Detect which cell encompasses the target text, then output its (X, Y) center coordinate. 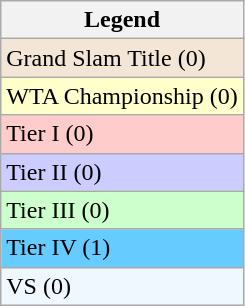
Legend (122, 20)
Tier III (0) (122, 210)
Tier IV (1) (122, 248)
VS (0) (122, 286)
Tier II (0) (122, 172)
Tier I (0) (122, 134)
Grand Slam Title (0) (122, 58)
WTA Championship (0) (122, 96)
